Find where the given text appears and provide that cell's center as (x, y) coordinate. 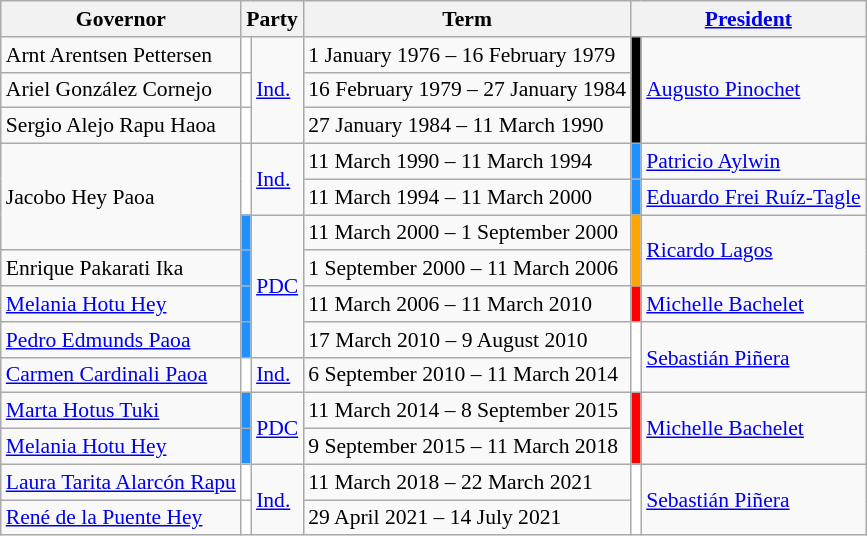
11 March 1994 – 11 March 2000 (467, 197)
Pedro Edmunds Paoa (121, 340)
President (748, 19)
Carmen Cardinali Paoa (121, 375)
11 March 2000 – 1 September 2000 (467, 233)
Ariel González Cornejo (121, 90)
Ricardo Lagos (753, 250)
Augusto Pinochet (753, 90)
1 January 1976 – 16 February 1979 (467, 55)
Party (272, 19)
1 September 2000 – 11 March 2006 (467, 269)
Enrique Pakarati Ika (121, 269)
Laura Tarita Alarcón Rapu (121, 482)
Eduardo Frei Ruíz-Tagle (753, 197)
Term (467, 19)
11 March 2014 – 8 September 2015 (467, 411)
16 February 1979 – 27 January 1984 (467, 90)
René de la Puente Hey (121, 518)
11 March 1990 – 11 March 1994 (467, 162)
9 September 2015 – 11 March 2018 (467, 447)
27 January 1984 – 11 March 1990 (467, 126)
11 March 2018 – 22 March 2021 (467, 482)
Sergio Alejo Rapu Haoa (121, 126)
Jacobo Hey Paoa (121, 198)
11 March 2006 – 11 March 2010 (467, 304)
Arnt Arentsen Pettersen (121, 55)
6 September 2010 – 11 March 2014 (467, 375)
29 April 2021 – 14 July 2021 (467, 518)
Governor (121, 19)
Marta Hotus Tuki (121, 411)
Patricio Aylwin (753, 162)
17 March 2010 – 9 August 2010 (467, 340)
